Provide the [X, Y] coordinate of the cell's center where the given text is located.  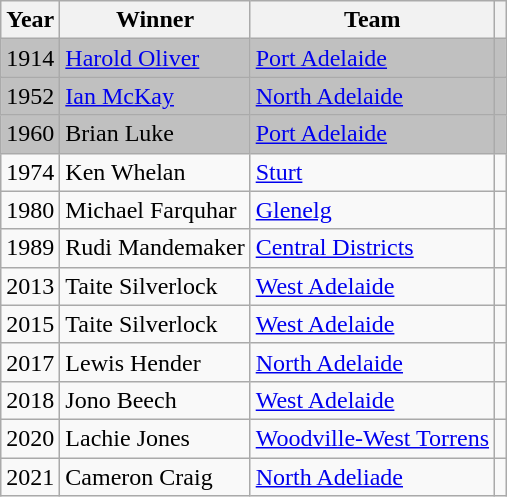
Harold Oliver [155, 58]
Winner [155, 20]
Central Districts [372, 248]
1980 [30, 210]
1974 [30, 172]
1914 [30, 58]
Cameron Craig [155, 477]
North Adeliade [372, 477]
Lachie Jones [155, 438]
2018 [30, 400]
Jono Beech [155, 400]
Ken Whelan [155, 172]
Glenelg [372, 210]
Year [30, 20]
2017 [30, 362]
Michael Farquhar [155, 210]
Lewis Hender [155, 362]
1989 [30, 248]
2013 [30, 286]
Woodville-West Torrens [372, 438]
1952 [30, 96]
2021 [30, 477]
Brian Luke [155, 134]
Rudi Mandemaker [155, 248]
1960 [30, 134]
Sturt [372, 172]
2015 [30, 324]
Team [372, 20]
2020 [30, 438]
Ian McKay [155, 96]
